Extract the (x, y) coordinate from the center of the cell holding the provided text.  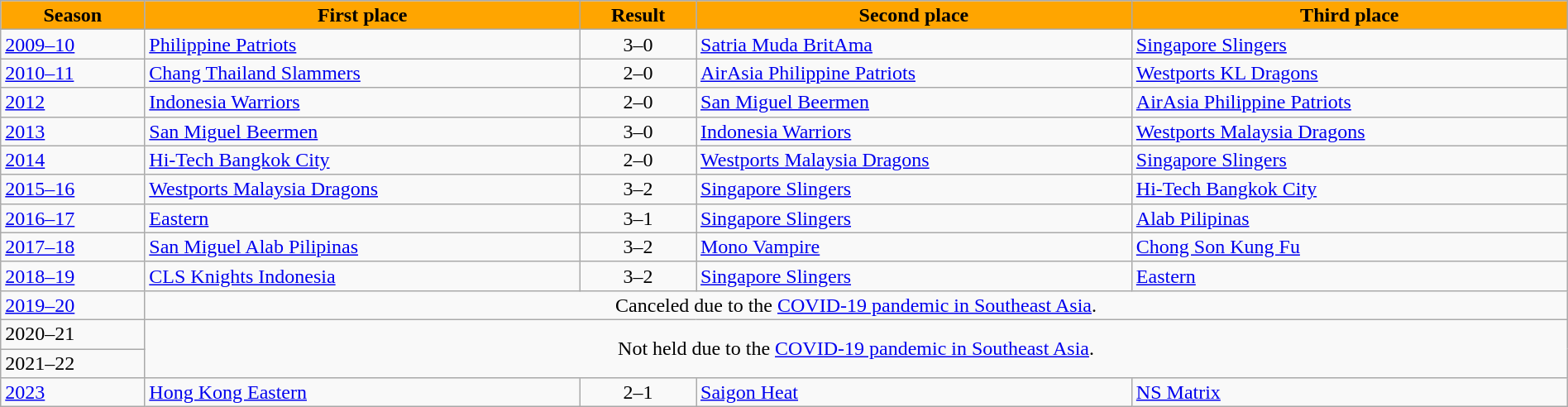
Satria Muda BritAma (915, 45)
2009–10 (73, 45)
CLS Knights Indonesia (362, 276)
2019–20 (73, 304)
Mono Vampire (915, 247)
Not held due to the COVID-19 pandemic in Southeast Asia. (856, 348)
2020–21 (73, 334)
3–1 (638, 218)
Season (73, 15)
2016–17 (73, 218)
Third place (1350, 15)
2–1 (638, 392)
NS Matrix (1350, 392)
Alab Pilipinas (1350, 218)
Chang Thailand Slammers (362, 73)
Hong Kong Eastern (362, 392)
2015–16 (73, 189)
2013 (73, 131)
Chong Son Kung Fu (1350, 247)
Saigon Heat (915, 392)
Westports KL Dragons (1350, 73)
2017–18 (73, 247)
First place (362, 15)
2010–11 (73, 73)
San Miguel Alab Pilipinas (362, 247)
Philippine Patriots (362, 45)
Result (638, 15)
2012 (73, 103)
2021–22 (73, 364)
2014 (73, 160)
Second place (915, 15)
Canceled due to the COVID-19 pandemic in Southeast Asia. (856, 304)
2018–19 (73, 276)
2023 (73, 392)
